For the text-containing cell, return its midpoint in [x, y] coordinate format. 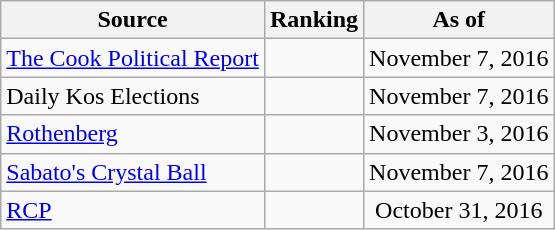
As of [459, 20]
October 31, 2016 [459, 210]
November 3, 2016 [459, 134]
Ranking [314, 20]
RCP [133, 210]
Source [133, 20]
Daily Kos Elections [133, 96]
Sabato's Crystal Ball [133, 172]
Rothenberg [133, 134]
The Cook Political Report [133, 58]
